Capture the cell that displays the provided text and extract its (x, y) central coordinate. 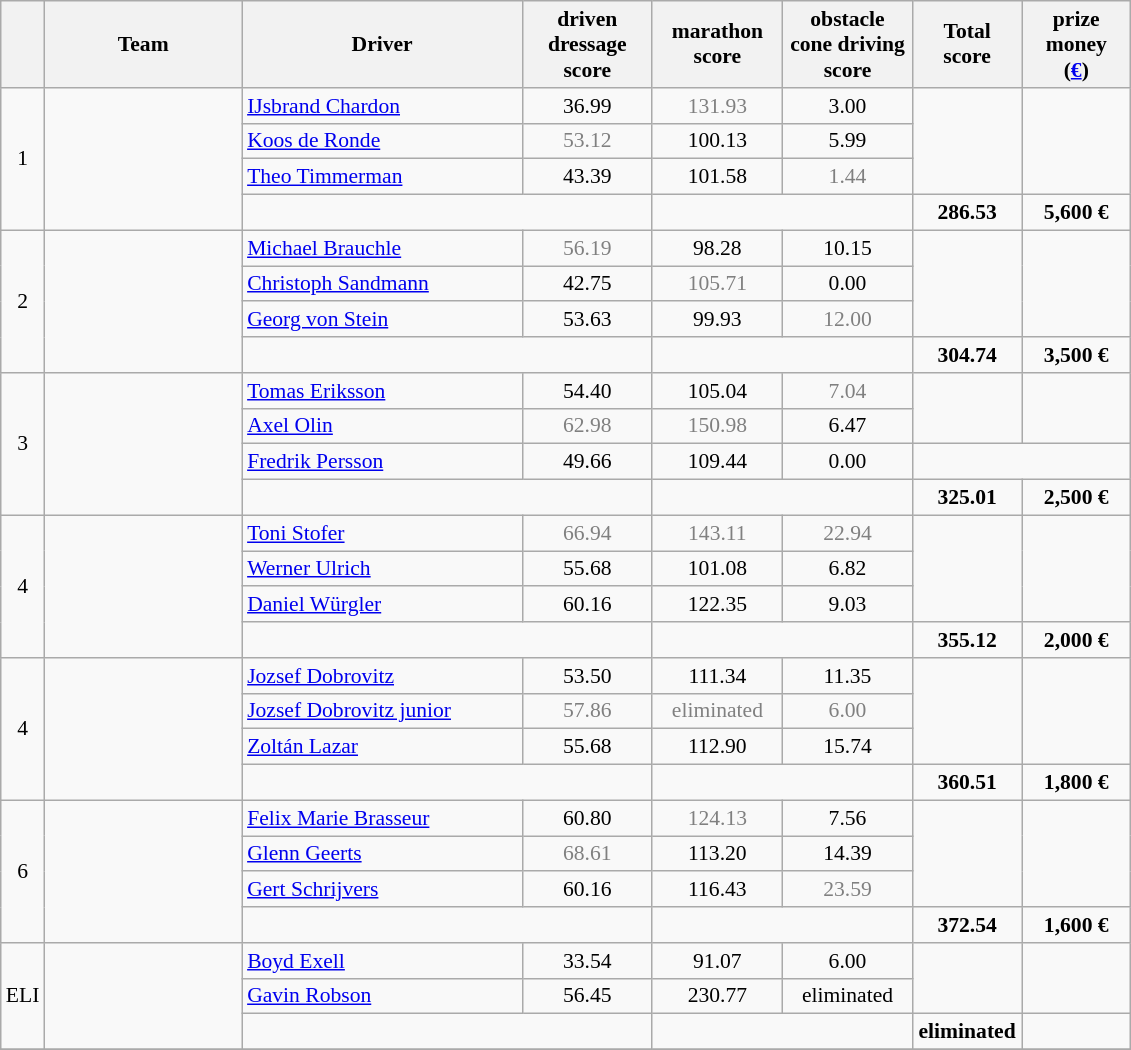
Werner Ulrich (382, 569)
Gavin Robson (382, 996)
100.13 (717, 141)
5.99 (847, 141)
3.00 (847, 106)
6.47 (847, 426)
230.77 (717, 996)
Koos de Ronde (382, 141)
22.94 (847, 533)
116.43 (717, 890)
ELI (23, 996)
53.12 (587, 141)
9.03 (847, 605)
101.08 (717, 569)
Driver (382, 44)
3,500 € (1076, 355)
Jozsef Dobrovitz (382, 676)
1.44 (847, 177)
7.56 (847, 818)
Zoltán Lazar (382, 747)
1,600 € (1076, 925)
driven dressagescore (587, 44)
68.61 (587, 854)
Boyd Exell (382, 961)
57.86 (587, 711)
56.19 (587, 248)
105.04 (717, 391)
5,600 € (1076, 213)
54.40 (587, 391)
355.12 (968, 640)
11.35 (847, 676)
Fredrik Persson (382, 462)
360.51 (968, 783)
109.44 (717, 462)
Tomas Eriksson (382, 391)
2 (23, 301)
131.93 (717, 106)
60.80 (587, 818)
53.63 (587, 320)
49.66 (587, 462)
113.20 (717, 854)
304.74 (968, 355)
marathonscore (717, 44)
143.11 (717, 533)
66.94 (587, 533)
Glenn Geerts (382, 854)
14.39 (847, 854)
36.99 (587, 106)
obstacle cone drivingscore (847, 44)
Michael Brauchle (382, 248)
122.35 (717, 605)
53.50 (587, 676)
Georg von Stein (382, 320)
3 (23, 444)
111.34 (717, 676)
23.59 (847, 890)
33.54 (587, 961)
1,800 € (1076, 783)
372.54 (968, 925)
42.75 (587, 284)
6 (23, 871)
112.90 (717, 747)
150.98 (717, 426)
Toni Stofer (382, 533)
101.58 (717, 177)
286.53 (968, 213)
7.04 (847, 391)
15.74 (847, 747)
91.07 (717, 961)
105.71 (717, 284)
62.98 (587, 426)
Theo Timmerman (382, 177)
6.82 (847, 569)
56.45 (587, 996)
Christoph Sandmann (382, 284)
Axel Olin (382, 426)
325.01 (968, 498)
1 (23, 159)
Daniel Würgler (382, 605)
Gert Schrijvers (382, 890)
12.00 (847, 320)
Jozsef Dobrovitz junior (382, 711)
Team (143, 44)
IJsbrand Chardon (382, 106)
10.15 (847, 248)
124.13 (717, 818)
2,500 € (1076, 498)
99.93 (717, 320)
2,000 € (1076, 640)
43.39 (587, 177)
Felix Marie Brasseur (382, 818)
prizemoney(€) (1076, 44)
Totalscore (968, 44)
98.28 (717, 248)
